Provide the (x, y) coordinate of the cell's center where the given text is located.  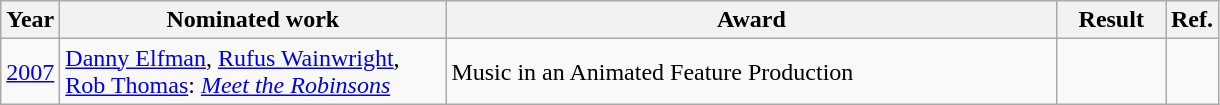
Year (30, 20)
Award (752, 20)
2007 (30, 72)
Ref. (1192, 20)
Music in an Animated Feature Production (752, 72)
Result (1112, 20)
Danny Elfman, Rufus Wainwright,Rob Thomas: Meet the Robinsons (253, 72)
Nominated work (253, 20)
